Determine the [x, y] coordinate at the center of the cell enclosing the given text.  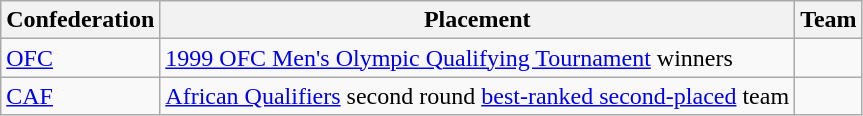
African Qualifiers second round best-ranked second-placed team [478, 96]
Confederation [80, 20]
1999 OFC Men's Olympic Qualifying Tournament winners [478, 58]
CAF [80, 96]
Team [829, 20]
OFC [80, 58]
Placement [478, 20]
